Scan for the cell matching the given text and deliver its [x, y] coordinate at center. 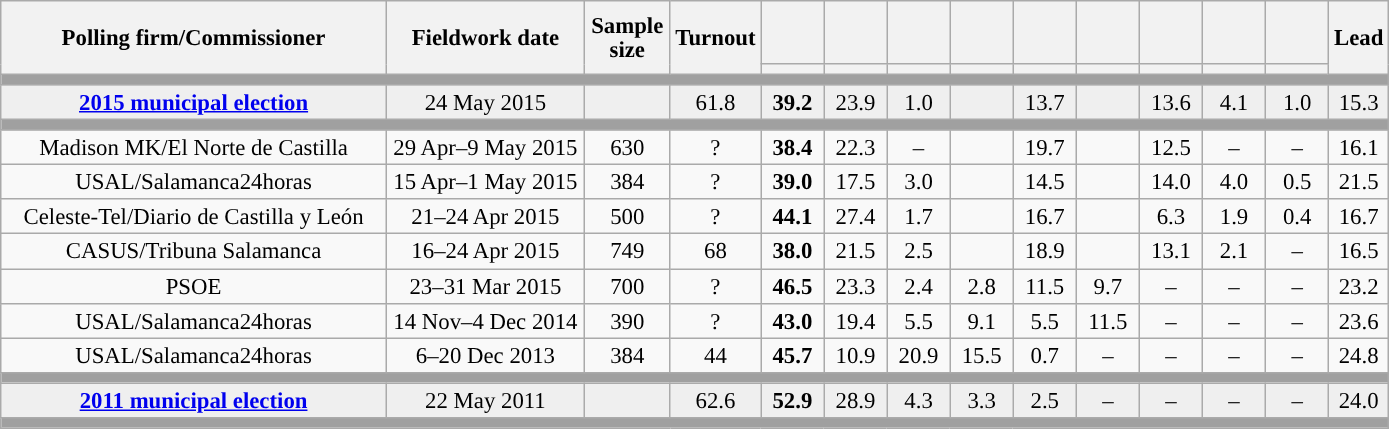
Madison MK/El Norte de Castilla [194, 148]
18.9 [1044, 252]
6.3 [1170, 218]
CASUS/Tribuna Salamanca [194, 252]
13.6 [1170, 102]
14.5 [1044, 182]
38.0 [792, 252]
9.1 [982, 320]
749 [627, 252]
39.0 [792, 182]
24.0 [1359, 400]
Turnout [716, 38]
38.4 [792, 148]
0.5 [1298, 182]
29 Apr–9 May 2015 [485, 148]
13.1 [1170, 252]
24.8 [1359, 356]
28.9 [856, 400]
Fieldwork date [485, 38]
20.9 [918, 356]
4.3 [918, 400]
15 Apr–1 May 2015 [485, 182]
2.8 [982, 286]
23.6 [1359, 320]
4.1 [1234, 102]
52.9 [792, 400]
43.0 [792, 320]
0.4 [1298, 218]
Celeste-Tel/Diario de Castilla y León [194, 218]
1.7 [918, 218]
0.7 [1044, 356]
2011 municipal election [194, 400]
Sample size [627, 38]
3.0 [918, 182]
2015 municipal election [194, 102]
16.5 [1359, 252]
2.4 [918, 286]
6–20 Dec 2013 [485, 356]
3.3 [982, 400]
23.2 [1359, 286]
62.6 [716, 400]
45.7 [792, 356]
16–24 Apr 2015 [485, 252]
22.3 [856, 148]
14.0 [1170, 182]
24 May 2015 [485, 102]
44.1 [792, 218]
12.5 [1170, 148]
1.9 [1234, 218]
68 [716, 252]
9.7 [1108, 286]
13.7 [1044, 102]
390 [627, 320]
4.0 [1234, 182]
630 [627, 148]
27.4 [856, 218]
14 Nov–4 Dec 2014 [485, 320]
22 May 2011 [485, 400]
23.3 [856, 286]
16.1 [1359, 148]
700 [627, 286]
Lead [1359, 38]
21–24 Apr 2015 [485, 218]
10.9 [856, 356]
61.8 [716, 102]
500 [627, 218]
46.5 [792, 286]
23.9 [856, 102]
15.3 [1359, 102]
17.5 [856, 182]
Polling firm/Commissioner [194, 38]
19.4 [856, 320]
19.7 [1044, 148]
44 [716, 356]
39.2 [792, 102]
2.1 [1234, 252]
PSOE [194, 286]
23–31 Mar 2015 [485, 286]
15.5 [982, 356]
